Provide the (x, y) coordinate of the cell's center where the given text is located.  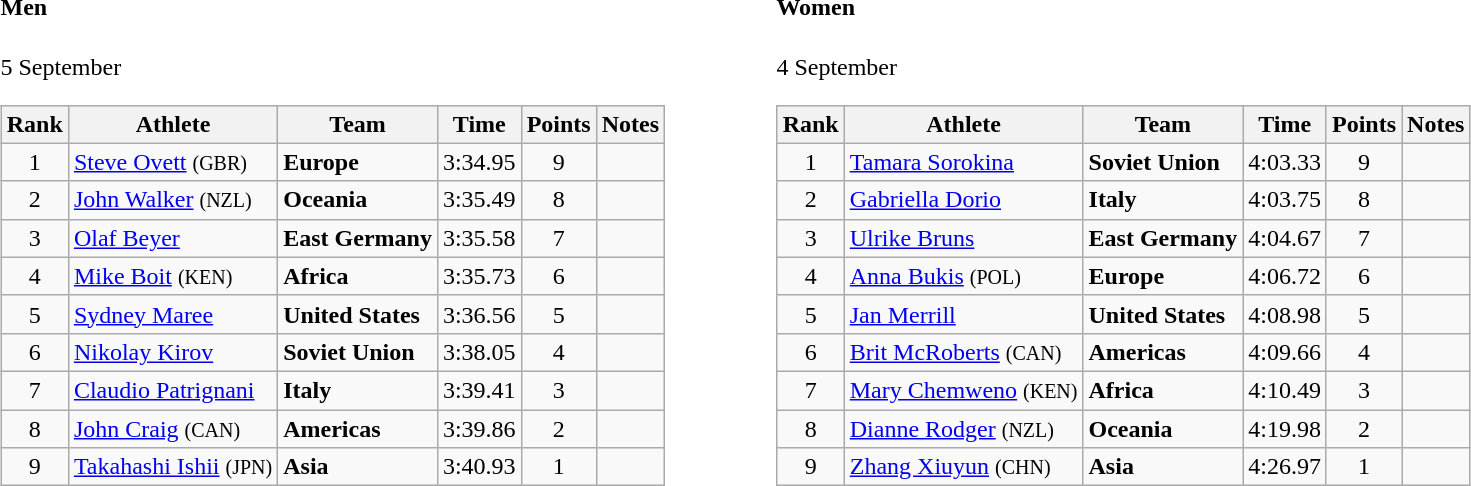
4:03.33 (1285, 162)
4:26.97 (1285, 467)
Tamara Sorokina (964, 162)
Zhang Xiuyun (CHN) (964, 467)
4:06.72 (1285, 276)
Steve Ovett (GBR) (172, 162)
Olaf Beyer (172, 238)
Mary Chemweno (KEN) (964, 390)
Ulrike Bruns (964, 238)
Gabriella Dorio (964, 200)
4:10.49 (1285, 390)
3:39.41 (479, 390)
3:35.49 (479, 200)
4:03.75 (1285, 200)
Claudio Patrignani (172, 390)
4:19.98 (1285, 429)
3:38.05 (479, 352)
4:08.98 (1285, 314)
John Craig (CAN) (172, 429)
3:35.58 (479, 238)
4:04.67 (1285, 238)
3:35.73 (479, 276)
Dianne Rodger (NZL) (964, 429)
John Walker (NZL) (172, 200)
3:34.95 (479, 162)
Nikolay Kirov (172, 352)
Sydney Maree (172, 314)
3:40.93 (479, 467)
Brit McRoberts (CAN) (964, 352)
3:36.56 (479, 314)
Takahashi Ishii (JPN) (172, 467)
3:39.86 (479, 429)
Anna Bukis (POL) (964, 276)
Jan Merrill (964, 314)
4:09.66 (1285, 352)
Mike Boit (KEN) (172, 276)
